Identify which cell holds the provided text, then report its (X, Y) central coordinate. 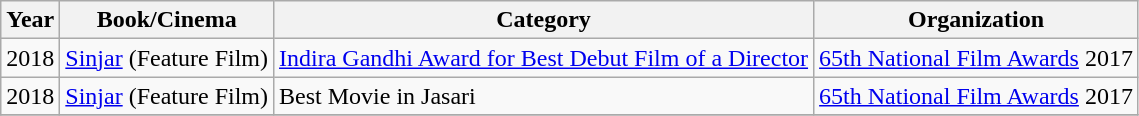
Year (30, 20)
Best Movie in Jasari (544, 96)
Book/Cinema (167, 20)
Indira Gandhi Award for Best Debut Film of a Director (544, 58)
Organization (976, 20)
Category (544, 20)
